Extract the [x, y] coordinate from the center of the cell holding the provided text.  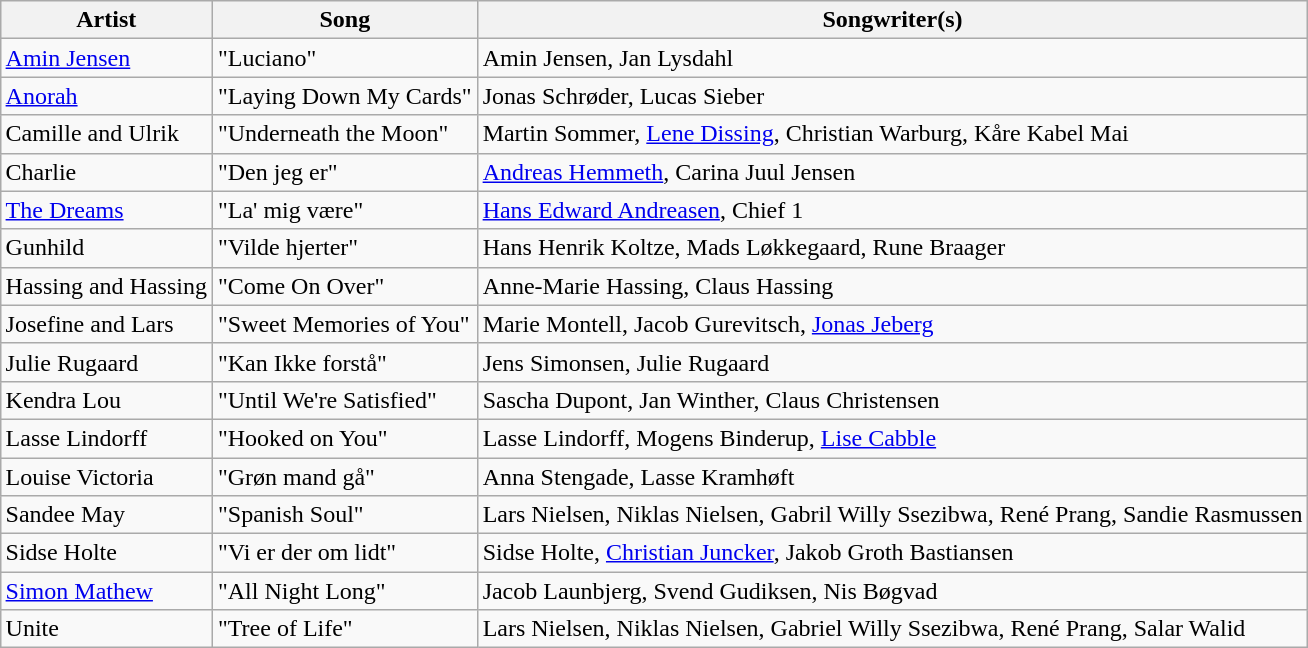
"La' mig være" [344, 210]
"Hooked on You" [344, 438]
Sandee May [106, 515]
Amin Jensen [106, 58]
Jonas Schrøder, Lucas Sieber [892, 96]
Marie Montell, Jacob Gurevitsch, Jonas Jeberg [892, 324]
Songwriter(s) [892, 20]
Lasse Lindorff, Mogens Binderup, Lise Cabble [892, 438]
"Grøn mand gå" [344, 477]
"Vilde hjerter" [344, 248]
Simon Mathew [106, 591]
"Den jeg er" [344, 172]
The Dreams [106, 210]
Josefine and Lars [106, 324]
"Kan Ikke forstå" [344, 362]
Amin Jensen, Jan Lysdahl [892, 58]
Camille and Ulrik [106, 134]
Martin Sommer, Lene Dissing, Christian Warburg, Kåre Kabel Mai [892, 134]
Anna Stengade, Lasse Kramhøft [892, 477]
Julie Rugaard [106, 362]
Anorah [106, 96]
Lars Nielsen, Niklas Nielsen, Gabril Willy Ssezibwa, René Prang, Sandie Rasmussen [892, 515]
Louise Victoria [106, 477]
"Vi er der om lidt" [344, 553]
Sidse Holte [106, 553]
Anne-Marie Hassing, Claus Hassing [892, 286]
"Luciano" [344, 58]
Jacob Launbjerg, Svend Gudiksen, Nis Bøgvad [892, 591]
Artist [106, 20]
Charlie [106, 172]
Hans Henrik Koltze, Mads Løkkegaard, Rune Braager [892, 248]
Lasse Lindorff [106, 438]
Sascha Dupont, Jan Winther, Claus Christensen [892, 400]
Hans Edward Andreasen, Chief 1 [892, 210]
Lars Nielsen, Niklas Nielsen, Gabriel Willy Ssezibwa, René Prang, Salar Walid [892, 629]
"Laying Down My Cards" [344, 96]
"Spanish Soul" [344, 515]
Jens Simonsen, Julie Rugaard [892, 362]
Gunhild [106, 248]
"Until We're Satisfied" [344, 400]
"All Night Long" [344, 591]
Andreas Hemmeth, Carina Juul Jensen [892, 172]
Unite [106, 629]
"Underneath the Moon" [344, 134]
"Sweet Memories of You" [344, 324]
"Come On Over" [344, 286]
Sidse Holte, Christian Juncker, Jakob Groth Bastiansen [892, 553]
"Tree of Life" [344, 629]
Kendra Lou [106, 400]
Song [344, 20]
Hassing and Hassing [106, 286]
